Output the [x, y] coordinate of the center of the cell containing the given text.  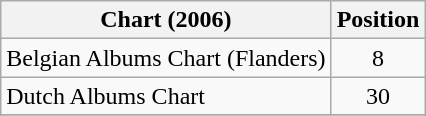
Dutch Albums Chart [166, 96]
8 [378, 58]
Belgian Albums Chart (Flanders) [166, 58]
Chart (2006) [166, 20]
Position [378, 20]
30 [378, 96]
